Provide the [x, y] coordinate of the cell's center where the given text is located.  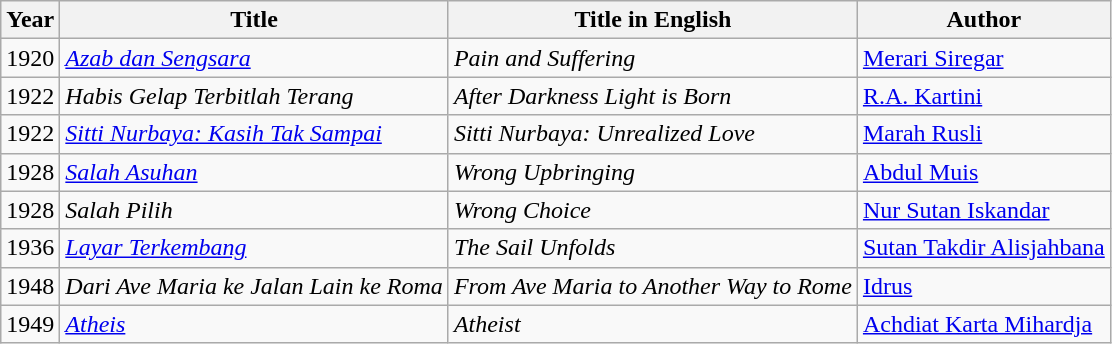
1948 [30, 286]
Achdiat Karta Mihardja [984, 324]
Dari Ave Maria ke Jalan Lain ke Roma [254, 286]
Habis Gelap Terbitlah Terang [254, 96]
Salah Pilih [254, 210]
Pain and Suffering [652, 58]
Sitti Nurbaya: Unrealized Love [652, 134]
Sitti Nurbaya: Kasih Tak Sampai [254, 134]
1920 [30, 58]
Nur Sutan Iskandar [984, 210]
1936 [30, 248]
1949 [30, 324]
Author [984, 20]
Layar Terkembang [254, 248]
Marah Rusli [984, 134]
After Darkness Light is Born [652, 96]
Atheist [652, 324]
Atheis [254, 324]
Wrong Upbringing [652, 172]
Title [254, 20]
Merari Siregar [984, 58]
Azab dan Sengsara [254, 58]
Title in English [652, 20]
From Ave Maria to Another Way to Rome [652, 286]
The Sail Unfolds [652, 248]
Idrus [984, 286]
Wrong Choice [652, 210]
R.A. Kartini [984, 96]
Salah Asuhan [254, 172]
Sutan Takdir Alisjahbana [984, 248]
Year [30, 20]
Abdul Muis [984, 172]
